Identify which cell holds the provided text, then report its [X, Y] central coordinate. 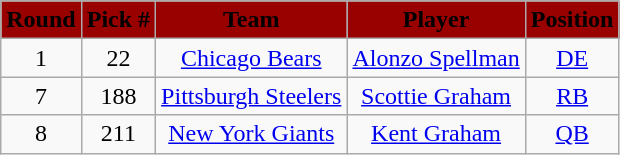
Position [572, 20]
Team [252, 20]
QB [572, 134]
7 [41, 96]
188 [118, 96]
RB [572, 96]
Player [436, 20]
Pittsburgh Steelers [252, 96]
Round [41, 20]
8 [41, 134]
Scottie Graham [436, 96]
Chicago Bears [252, 58]
Pick # [118, 20]
Kent Graham [436, 134]
1 [41, 58]
New York Giants [252, 134]
211 [118, 134]
DE [572, 58]
Alonzo Spellman [436, 58]
22 [118, 58]
